Extract the [X, Y] coordinate from the center of the cell holding the provided text.  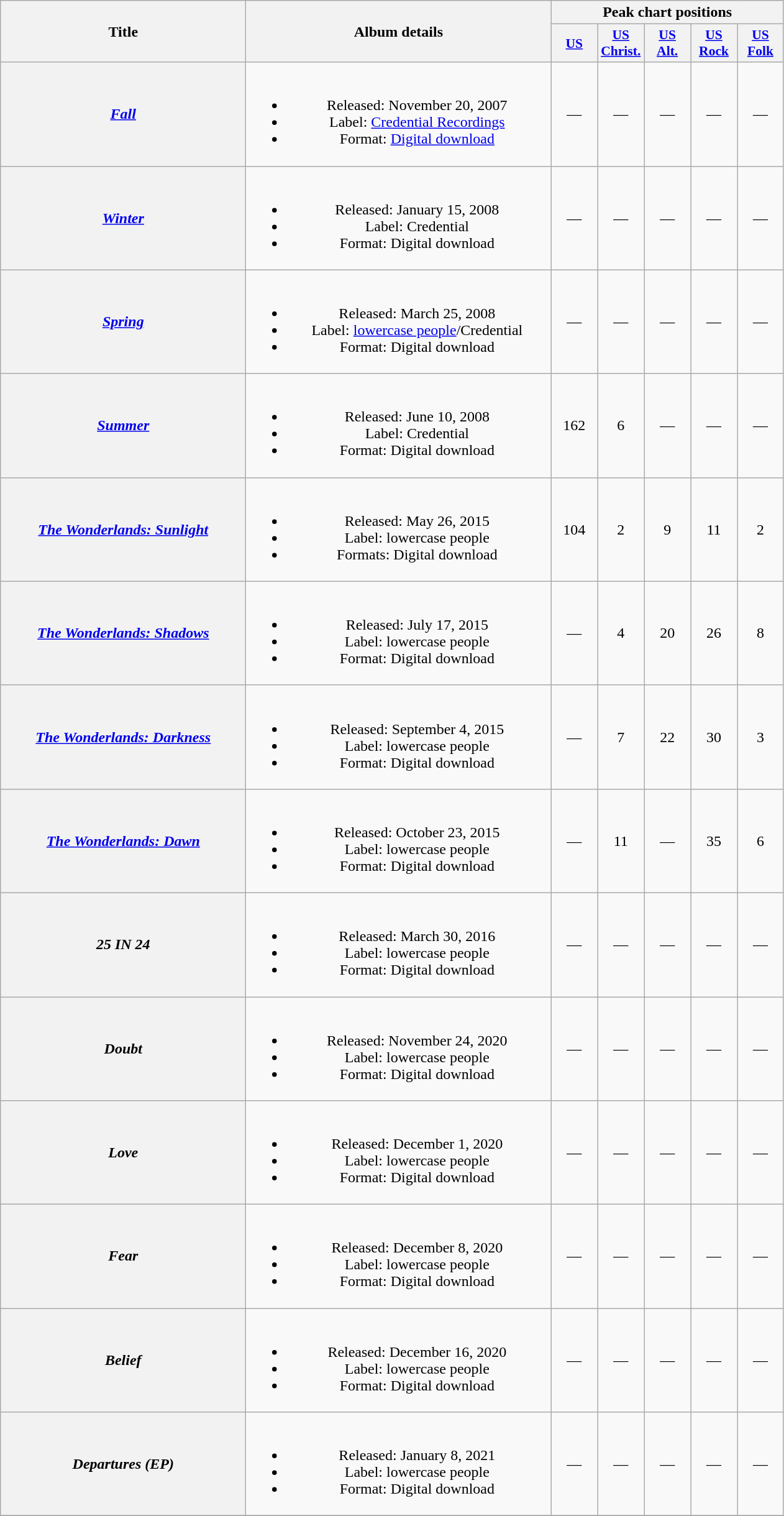
Released: January 8, 2021Label: lowercase peopleFormat: Digital download [399, 1464]
Released: December 16, 2020Label: lowercase peopleFormat: Digital download [399, 1360]
30 [714, 737]
3 [760, 737]
Released: December 8, 2020Label: lowercase peopleFormat: Digital download [399, 1257]
Doubt [123, 1049]
US [574, 44]
9 [667, 530]
Summer [123, 425]
Peak chart positions [667, 12]
Fear [123, 1257]
Departures (EP) [123, 1464]
Released: May 26, 2015Label: lowercase peopleFormats: Digital download [399, 530]
USChrist. [621, 44]
Album details [399, 31]
Fall [123, 114]
35 [714, 840]
Released: January 15, 2008Label: CredentialFormat: Digital download [399, 218]
Released: December 1, 2020Label: lowercase peopleFormat: Digital download [399, 1152]
Spring [123, 322]
USAlt. [667, 44]
Released: March 30, 2016Label: lowercase peopleFormat: Digital download [399, 945]
The Wonderlands: Sunlight [123, 530]
7 [621, 737]
Released: March 25, 2008Label: lowercase people/CredentialFormat: Digital download [399, 322]
104 [574, 530]
The Wonderlands: Darkness [123, 737]
The Wonderlands: Shadows [123, 633]
22 [667, 737]
Released: July 17, 2015Label: lowercase peopleFormat: Digital download [399, 633]
Released: September 4, 2015Label: lowercase peopleFormat: Digital download [399, 737]
Love [123, 1152]
Title [123, 31]
8 [760, 633]
USFolk [760, 44]
Released: November 20, 2007Label: Credential RecordingsFormat: Digital download [399, 114]
Belief [123, 1360]
20 [667, 633]
25 IN 24 [123, 945]
Winter [123, 218]
26 [714, 633]
4 [621, 633]
162 [574, 425]
Released: November 24, 2020Label: lowercase peopleFormat: Digital download [399, 1049]
Released: October 23, 2015Label: lowercase peopleFormat: Digital download [399, 840]
USRock [714, 44]
The Wonderlands: Dawn [123, 840]
Released: June 10, 2008Label: CredentialFormat: Digital download [399, 425]
